Scan for the cell matching the given text and deliver its [X, Y] coordinate at center. 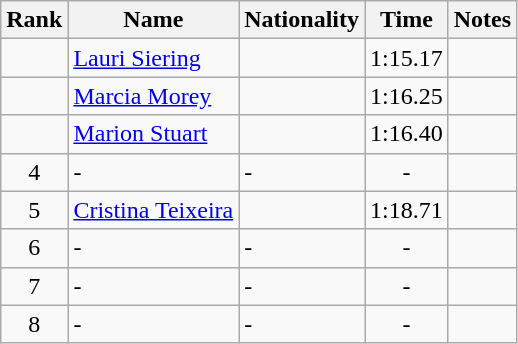
Time [406, 20]
Marion Stuart [154, 134]
Name [154, 20]
Notes [482, 20]
Cristina Teixeira [154, 210]
8 [34, 324]
1:16.25 [406, 96]
1:15.17 [406, 58]
5 [34, 210]
Marcia Morey [154, 96]
6 [34, 248]
1:16.40 [406, 134]
7 [34, 286]
Rank [34, 20]
4 [34, 172]
Nationality [302, 20]
1:18.71 [406, 210]
Lauri Siering [154, 58]
